Output the (X, Y) coordinate of the center of the cell containing the given text.  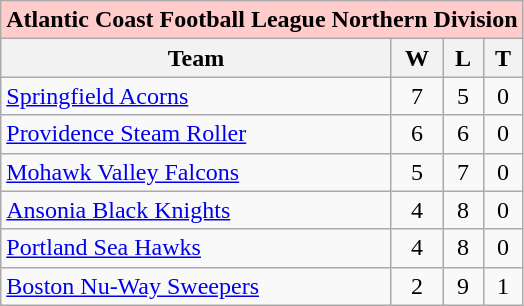
Boston Nu-Way Sweepers (196, 286)
Springfield Acorns (196, 96)
1 (503, 286)
Atlantic Coast Football League Northern Division (262, 20)
T (503, 58)
Portland Sea Hawks (196, 248)
Mohawk Valley Falcons (196, 172)
2 (417, 286)
Ansonia Black Knights (196, 210)
L (463, 58)
Providence Steam Roller (196, 134)
Team (196, 58)
9 (463, 286)
W (417, 58)
